Extract the [X, Y] coordinate from the center of the cell holding the provided text.  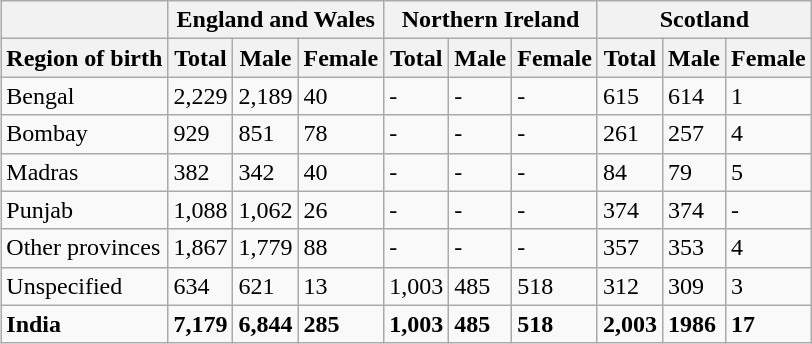
615 [630, 96]
261 [630, 134]
2,003 [630, 324]
England and Wales [276, 20]
3 [769, 286]
1,779 [266, 248]
7,179 [200, 324]
Bombay [84, 134]
Scotland [704, 20]
84 [630, 172]
79 [694, 172]
621 [266, 286]
88 [341, 248]
342 [266, 172]
Punjab [84, 210]
2,189 [266, 96]
353 [694, 248]
78 [341, 134]
Region of birth [84, 58]
357 [630, 248]
17 [769, 324]
6,844 [266, 324]
257 [694, 134]
26 [341, 210]
Other provinces [84, 248]
13 [341, 286]
Madras [84, 172]
312 [630, 286]
Bengal [84, 96]
634 [200, 286]
1 [769, 96]
1,867 [200, 248]
1,062 [266, 210]
2,229 [200, 96]
5 [769, 172]
Unspecified [84, 286]
309 [694, 286]
614 [694, 96]
929 [200, 134]
285 [341, 324]
India [84, 324]
382 [200, 172]
Northern Ireland [491, 20]
851 [266, 134]
1,088 [200, 210]
1986 [694, 324]
